From the cell containing the given text, extract its center point as [X, Y] coordinate. 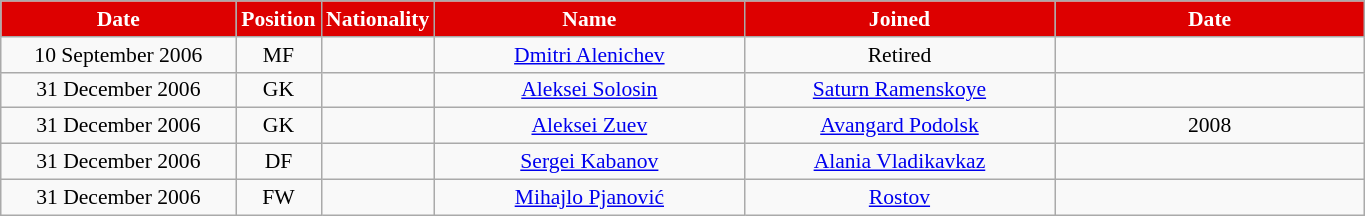
Rostov [899, 197]
Retired [899, 55]
Mihajlo Pjanović [589, 197]
Avangard Podolsk [899, 126]
Position [278, 19]
Alania Vladikavkaz [899, 162]
MF [278, 55]
Name [589, 19]
Joined [899, 19]
Sergei Kabanov [589, 162]
10 September 2006 [118, 55]
2008 [1210, 126]
FW [278, 197]
Aleksei Solosin [589, 90]
Dmitri Alenichev [589, 55]
Nationality [378, 19]
Aleksei Zuev [589, 126]
Saturn Ramenskoye [899, 90]
DF [278, 162]
